Determine the [x, y] coordinate at the center of the cell enclosing the given text.  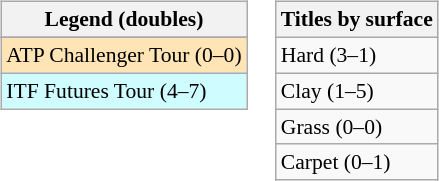
Legend (doubles) [124, 20]
Carpet (0–1) [357, 162]
ITF Futures Tour (4–7) [124, 91]
Titles by surface [357, 20]
Grass (0–0) [357, 127]
Clay (1–5) [357, 91]
Hard (3–1) [357, 55]
ATP Challenger Tour (0–0) [124, 55]
